Find where the given text appears and provide that cell's center as [X, Y] coordinate. 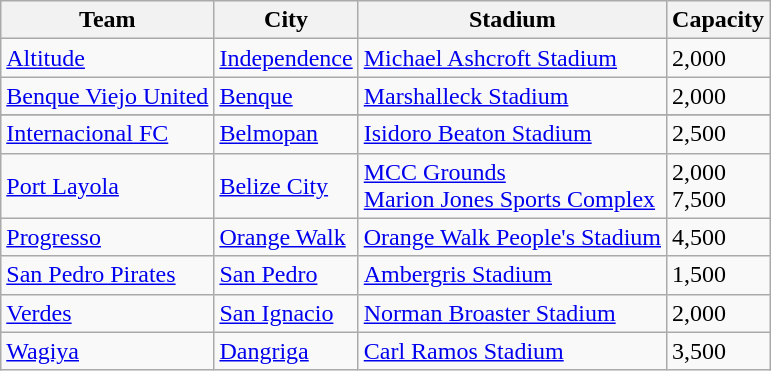
Norman Broaster Stadium [512, 313]
Belize City [286, 186]
Capacity [718, 20]
Carl Ramos Stadium [512, 351]
Internacional FC [108, 134]
Team [108, 20]
City [286, 20]
3,500 [718, 351]
Wagiya [108, 351]
2,0007,500 [718, 186]
Orange Walk [286, 237]
Michael Ashcroft Stadium [512, 58]
4,500 [718, 237]
2,500 [718, 134]
Marshalleck Stadium [512, 96]
Ambergris Stadium [512, 275]
1,500 [718, 275]
Port Layola [108, 186]
Orange Walk People's Stadium [512, 237]
San Pedro Pirates [108, 275]
Progresso [108, 237]
Benque Viejo United [108, 96]
Altitude [108, 58]
Independence [286, 58]
San Ignacio [286, 313]
MCC GroundsMarion Jones Sports Complex [512, 186]
San Pedro [286, 275]
Benque [286, 96]
Stadium [512, 20]
Isidoro Beaton Stadium [512, 134]
Verdes [108, 313]
Belmopan [286, 134]
Dangriga [286, 351]
